Determine the (X, Y) coordinate at the center of the cell enclosing the given text.  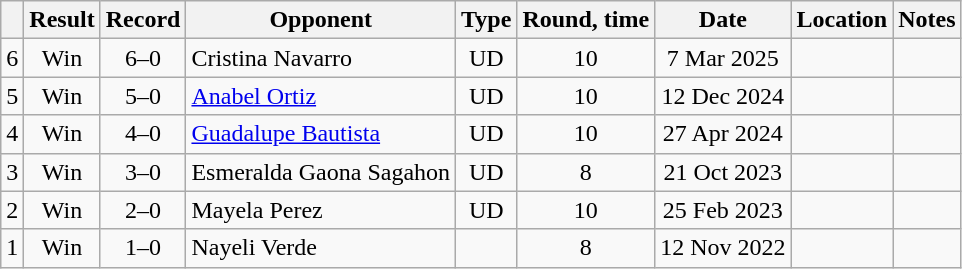
1–0 (143, 248)
3 (12, 172)
21 Oct 2023 (723, 172)
Round, time (586, 20)
Result (62, 20)
Cristina Navarro (321, 58)
12 Nov 2022 (723, 248)
Opponent (321, 20)
Esmeralda Gaona Sagahon (321, 172)
Guadalupe Bautista (321, 134)
Type (486, 20)
6 (12, 58)
Anabel Ortiz (321, 96)
1 (12, 248)
2–0 (143, 210)
Mayela Perez (321, 210)
27 Apr 2024 (723, 134)
Nayeli Verde (321, 248)
25 Feb 2023 (723, 210)
Record (143, 20)
12 Dec 2024 (723, 96)
2 (12, 210)
3–0 (143, 172)
7 Mar 2025 (723, 58)
6–0 (143, 58)
Notes (927, 20)
4–0 (143, 134)
Date (723, 20)
5 (12, 96)
Location (842, 20)
4 (12, 134)
5–0 (143, 96)
